Pinpoint the cell where the given text exists, returning its (x, y) midpoint coordinate. 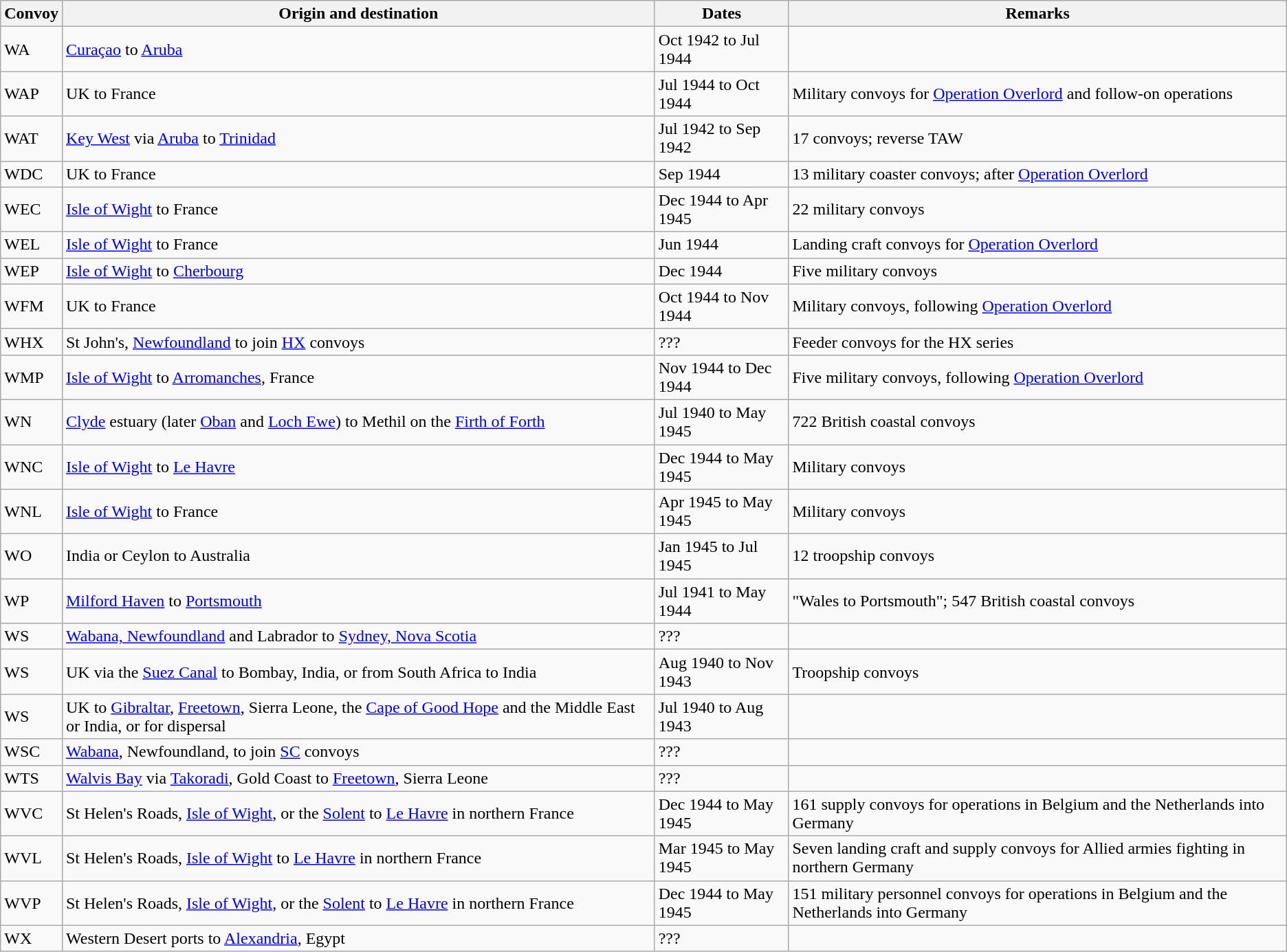
WEL (32, 245)
WVC (32, 814)
Clyde estuary (later Oban and Loch Ewe) to Methil on the Firth of Forth (358, 422)
Nov 1944 to Dec 1944 (722, 377)
Remarks (1037, 14)
Jun 1944 (722, 245)
WN (32, 422)
Walvis Bay via Takoradi, Gold Coast to Freetown, Sierra Leone (358, 778)
Jul 1940 to Aug 1943 (722, 716)
Aug 1940 to Nov 1943 (722, 672)
Isle of Wight to Le Havre (358, 466)
Sep 1944 (722, 174)
Seven landing craft and supply convoys for Allied armies fighting in northern Germany (1037, 858)
Isle of Wight to Arromanches, France (358, 377)
Jul 1944 to Oct 1944 (722, 93)
Five military convoys (1037, 271)
Jan 1945 to Jul 1945 (722, 557)
Oct 1942 to Jul 1944 (722, 49)
Jul 1941 to May 1944 (722, 601)
Wabana, Newfoundland, to join SC convoys (358, 752)
WAP (32, 93)
Landing craft convoys for Operation Overlord (1037, 245)
Dates (722, 14)
22 military convoys (1037, 209)
St John's, Newfoundland to join HX convoys (358, 342)
WAT (32, 139)
WEC (32, 209)
UK to Gibraltar, Freetown, Sierra Leone, the Cape of Good Hope and the Middle East or India, or for dispersal (358, 716)
Mar 1945 to May 1945 (722, 858)
WX (32, 938)
Convoy (32, 14)
Dec 1944 (722, 271)
17 convoys; reverse TAW (1037, 139)
12 troopship convoys (1037, 557)
722 British coastal convoys (1037, 422)
Military convoys for Operation Overlord and follow-on operations (1037, 93)
Military convoys, following Operation Overlord (1037, 307)
Isle of Wight to Cherbourg (358, 271)
WA (32, 49)
Jul 1940 to May 1945 (722, 422)
WHX (32, 342)
WVP (32, 903)
WEP (32, 271)
Troopship convoys (1037, 672)
WSC (32, 752)
Origin and destination (358, 14)
161 supply convoys for operations in Belgium and the Netherlands into Germany (1037, 814)
WVL (32, 858)
Wabana, Newfoundland and Labrador to Sydney, Nova Scotia (358, 636)
WP (32, 601)
151 military personnel convoys for operations in Belgium and the Netherlands into Germany (1037, 903)
WMP (32, 377)
Jul 1942 to Sep 1942 (722, 139)
Milford Haven to Portsmouth (358, 601)
Key West via Aruba to Trinidad (358, 139)
Western Desert ports to Alexandria, Egypt (358, 938)
WTS (32, 778)
UK via the Suez Canal to Bombay, India, or from South Africa to India (358, 672)
WNC (32, 466)
Five military convoys, following Operation Overlord (1037, 377)
Feeder convoys for the HX series (1037, 342)
WFM (32, 307)
WO (32, 557)
WDC (32, 174)
Oct 1944 to Nov 1944 (722, 307)
Apr 1945 to May 1945 (722, 511)
"Wales to Portsmouth"; 547 British coastal convoys (1037, 601)
St Helen's Roads, Isle of Wight to Le Havre in northern France (358, 858)
Dec 1944 to Apr 1945 (722, 209)
India or Ceylon to Australia (358, 557)
Curaçao to Aruba (358, 49)
WNL (32, 511)
13 military coaster convoys; after Operation Overlord (1037, 174)
